For the text-containing cell, return its midpoint in [x, y] coordinate format. 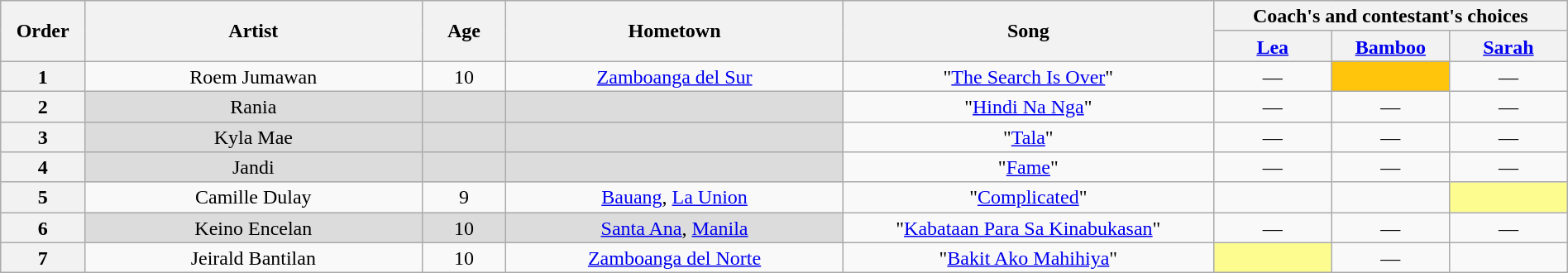
"Tala" [1028, 137]
Age [464, 31]
"Bakit Ako Mahihiya" [1028, 258]
Camille Dulay [253, 197]
Bauang, La Union [675, 197]
9 [464, 197]
Rania [253, 106]
"Complicated" [1028, 197]
Order [43, 31]
"Kabataan Para Sa Kinabukasan" [1028, 228]
1 [43, 76]
Jeirald Bantilan [253, 258]
Hometown [675, 31]
2 [43, 106]
7 [43, 258]
Bamboo [1391, 46]
"Fame" [1028, 167]
3 [43, 137]
Lea [1272, 46]
Jandi [253, 167]
"The Search Is Over" [1028, 76]
Zamboanga del Sur [675, 76]
5 [43, 197]
Santa Ana, Manila [675, 228]
Artist [253, 31]
6 [43, 228]
Sarah [1508, 46]
Keino Encelan [253, 228]
Zamboanga del Norte [675, 258]
4 [43, 167]
Kyla Mae [253, 137]
Roem Jumawan [253, 76]
Song [1028, 31]
"Hindi Na Nga" [1028, 106]
Coach's and contestant's choices [1390, 17]
